Output the (x, y) coordinate of the center of the cell containing the given text.  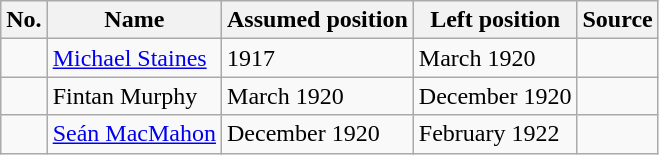
Seán MacMahon (134, 134)
Fintan Murphy (134, 96)
Source (618, 20)
No. (24, 20)
1917 (318, 58)
Assumed position (318, 20)
Michael Staines (134, 58)
February 1922 (495, 134)
Name (134, 20)
Left position (495, 20)
